Scan for the cell matching the given text and deliver its [X, Y] coordinate at center. 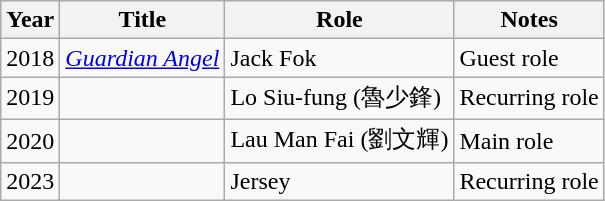
Guardian Angel [142, 58]
Lau Man Fai (劉文輝) [340, 140]
Lo Siu-fung (魯少鋒) [340, 98]
Main role [529, 140]
2019 [30, 98]
Notes [529, 20]
Jack Fok [340, 58]
Role [340, 20]
Title [142, 20]
2020 [30, 140]
Guest role [529, 58]
Year [30, 20]
Jersey [340, 181]
2018 [30, 58]
2023 [30, 181]
